Search for the cell housing the specified text and yield its [X, Y] center coordinate. 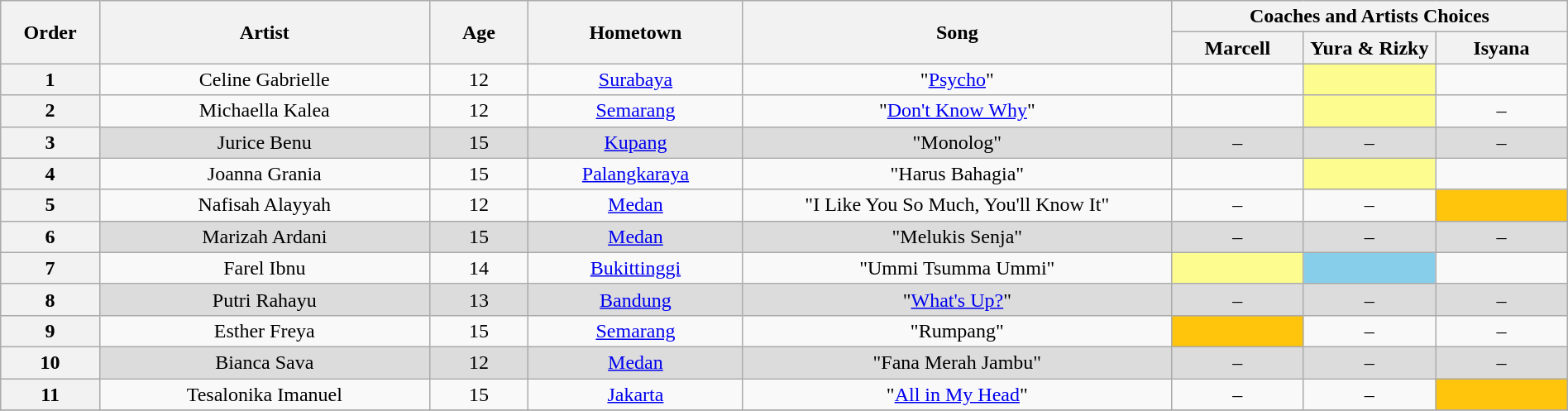
Esther Freya [265, 331]
"I Like You So Much, You'll Know It" [958, 205]
3 [50, 142]
13 [479, 299]
Nafisah Alayyah [265, 205]
"Monolog" [958, 142]
Song [958, 32]
Bianca Sava [265, 362]
Palangkaraya [635, 174]
Marizah Ardani [265, 237]
"Fana Merah Jambu" [958, 362]
Jakarta [635, 394]
"Rumpang" [958, 331]
Isyana [1502, 48]
Artist [265, 32]
8 [50, 299]
Kupang [635, 142]
"Ummi Tsumma Ummi" [958, 268]
9 [50, 331]
Joanna Grania [265, 174]
Bukittinggi [635, 268]
Marcell [1238, 48]
Bandung [635, 299]
Tesalonika Imanuel [265, 394]
1 [50, 79]
"Psycho" [958, 79]
7 [50, 268]
Surabaya [635, 79]
Coaches and Artists Choices [1370, 17]
Jurice Benu [265, 142]
"What's Up?" [958, 299]
4 [50, 174]
"Harus Bahagia" [958, 174]
"Don't Know Why" [958, 111]
Age [479, 32]
Farel Ibnu [265, 268]
Putri Rahayu [265, 299]
Yura & Rizky [1370, 48]
"All in My Head" [958, 394]
Celine Gabrielle [265, 79]
Order [50, 32]
2 [50, 111]
10 [50, 362]
Michaella Kalea [265, 111]
5 [50, 205]
Hometown [635, 32]
11 [50, 394]
6 [50, 237]
14 [479, 268]
"Melukis Senja" [958, 237]
